Provide the [x, y] coordinate of the cell's center where the given text is located.  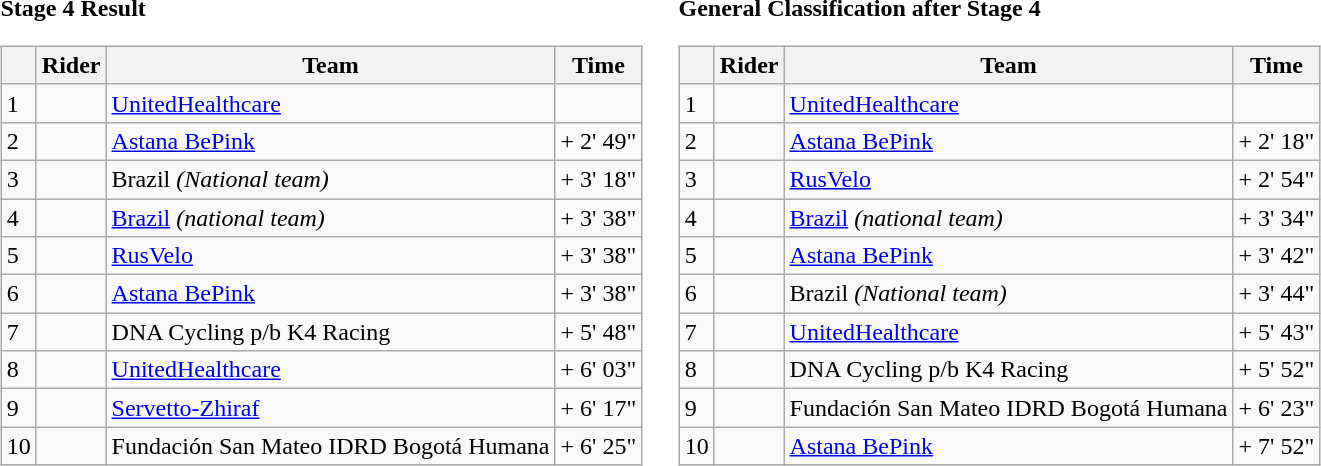
+ 3' 42" [1276, 256]
+ 2' 49" [598, 141]
+ 3' 34" [1276, 217]
+ 6' 03" [598, 370]
+ 7' 52" [1276, 446]
+ 3' 18" [598, 179]
+ 5' 48" [598, 332]
Servetto-Zhiraf [330, 408]
+ 3' 44" [1276, 294]
+ 6' 17" [598, 408]
+ 2' 18" [1276, 141]
+ 2' 54" [1276, 179]
+ 5' 52" [1276, 370]
+ 6' 25" [598, 446]
+ 5' 43" [1276, 332]
+ 6' 23" [1276, 408]
